Return [x, y] of the center of cell containing provided text 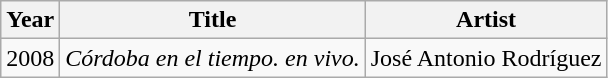
Year [30, 20]
2008 [30, 58]
Córdoba en el tiempo. en vivo. [212, 58]
Title [212, 20]
Artist [486, 20]
José Antonio Rodríguez [486, 58]
